Pinpoint the cell where the given text exists, returning its [X, Y] midpoint coordinate. 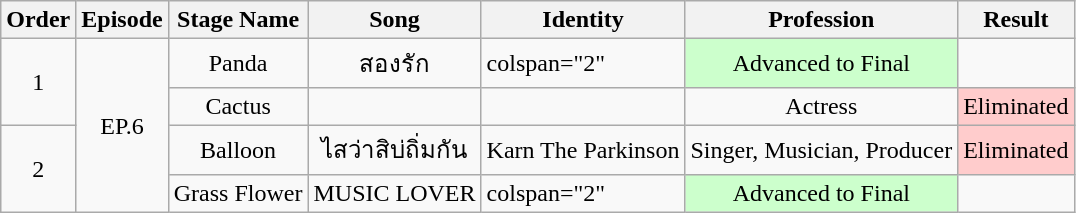
Grass Flower [238, 193]
Actress [822, 106]
1 [38, 82]
สองรัก [394, 64]
Karn The Parkinson [583, 150]
Cactus [238, 106]
EP.6 [122, 126]
Song [394, 20]
MUSIC LOVER [394, 193]
Order [38, 20]
Balloon [238, 150]
Episode [122, 20]
Profession [822, 20]
ไสว่าสิบ่ถิ่มกัน [394, 150]
Singer, Musician, Producer [822, 150]
Panda [238, 64]
Result [1016, 20]
Identity [583, 20]
Stage Name [238, 20]
2 [38, 168]
